For the text-containing cell, return its midpoint in (X, Y) coordinate format. 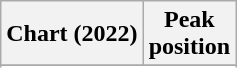
Chart (2022) (72, 34)
Peakposition (189, 34)
